Provide the (x, y) coordinate of the cell's center where the given text is located.  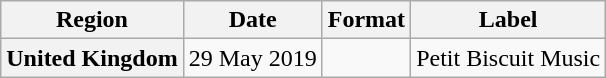
United Kingdom (92, 58)
Region (92, 20)
Label (508, 20)
Format (366, 20)
29 May 2019 (252, 58)
Petit Biscuit Music (508, 58)
Date (252, 20)
